Return the (x, y) coordinate for the center point of the cell that contains the specified text.  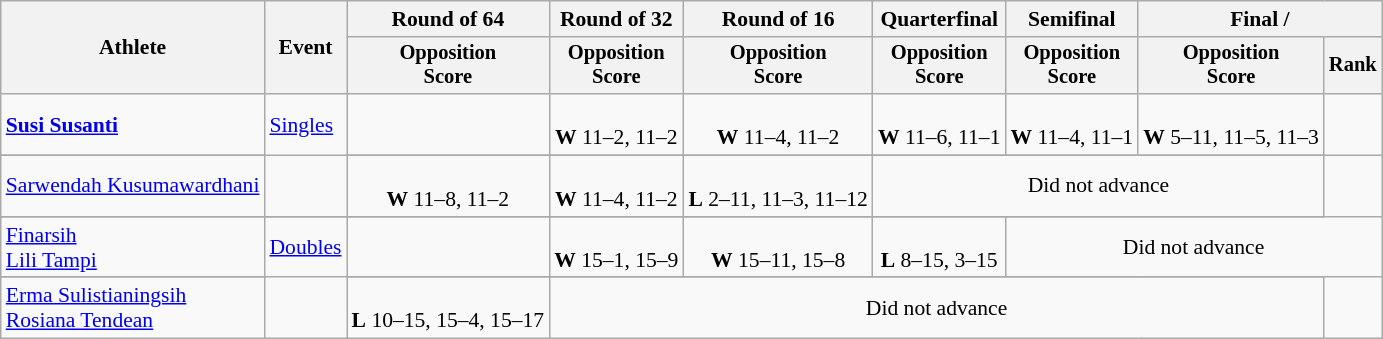
L 8–15, 3–15 (940, 248)
Rank (1353, 66)
Semifinal (1072, 19)
Final / (1260, 19)
Round of 32 (616, 19)
Sarwendah Kusumawardhani (133, 186)
Erma Sulistianingsih Rosiana Tendean (133, 308)
W 15–1, 15–9 (616, 248)
W 11–4, 11–1 (1072, 124)
W 15–11, 15–8 (778, 248)
Round of 64 (448, 19)
Doubles (305, 248)
Singles (305, 124)
W 5–11, 11–5, 11–3 (1231, 124)
Round of 16 (778, 19)
L 2–11, 11–3, 11–12 (778, 186)
Event (305, 48)
W 11–6, 11–1 (940, 124)
Susi Susanti (133, 124)
W 11–2, 11–2 (616, 124)
L 10–15, 15–4, 15–17 (448, 308)
W 11–8, 11–2 (448, 186)
Athlete (133, 48)
Finarsih Lili Tampi (133, 248)
Quarterfinal (940, 19)
